Locate the cell with the specified text and output its (x, y) center coordinate. 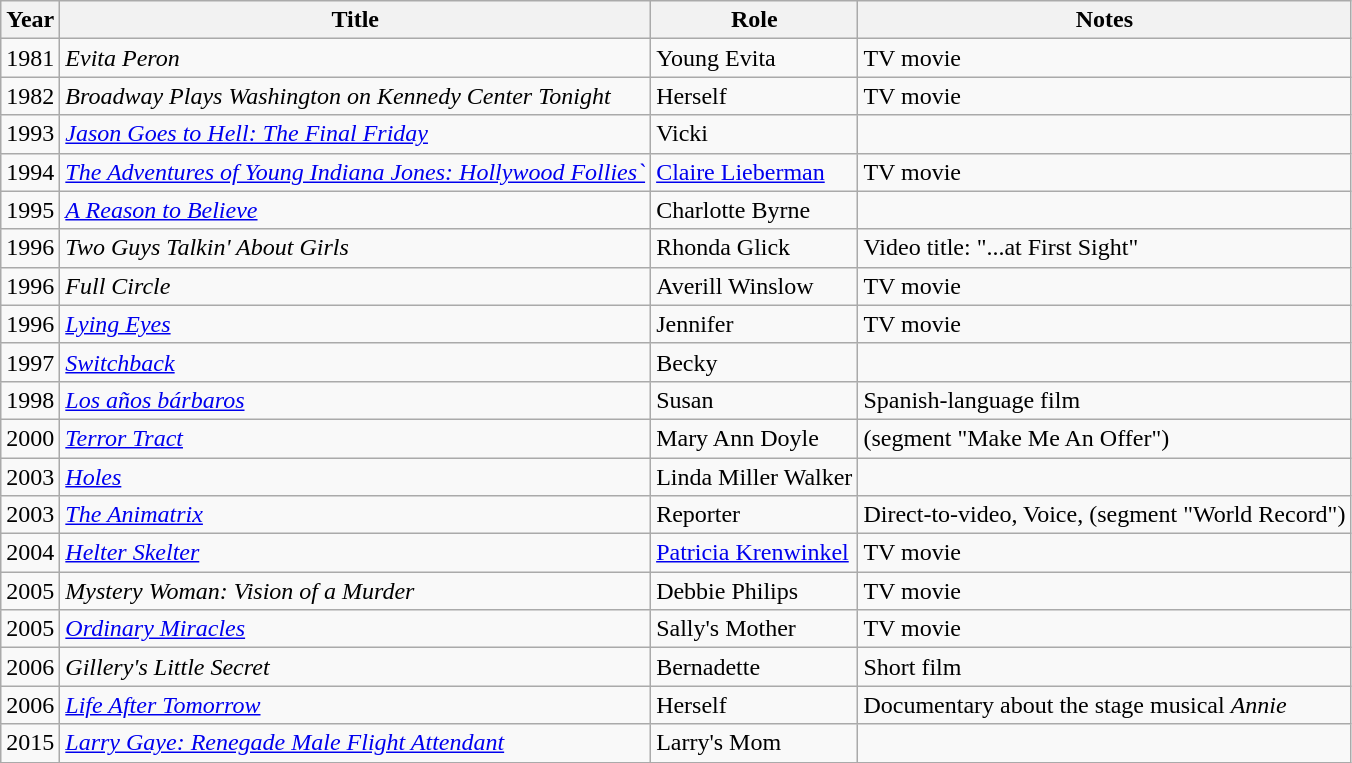
Video title: "...at First Sight" (1104, 248)
Broadway Plays Washington on Kennedy Center Tonight (356, 96)
Direct-to-video, Voice, (segment "World Record") (1104, 515)
Lying Eyes (356, 324)
Switchback (356, 362)
Charlotte Byrne (754, 210)
Short film (1104, 667)
Mary Ann Doyle (754, 438)
Evita Peron (356, 58)
Averill Winslow (754, 286)
Rhonda Glick (754, 248)
Helter Skelter (356, 553)
Gillery's Little Secret (356, 667)
Mystery Woman: Vision of a Murder (356, 591)
Ordinary Miracles (356, 629)
The Adventures of Young Indiana Jones: Hollywood Follies` (356, 172)
Larry Gaye: Renegade Male Flight Attendant (356, 743)
Life After Tomorrow (356, 705)
1981 (30, 58)
Role (754, 20)
Terror Tract (356, 438)
Year (30, 20)
Title (356, 20)
Vicki (754, 134)
Notes (1104, 20)
2000 (30, 438)
1998 (30, 400)
1982 (30, 96)
The Animatrix (356, 515)
Sally's Mother (754, 629)
1993 (30, 134)
Patricia Krenwinkel (754, 553)
Los años bárbaros (356, 400)
Susan (754, 400)
2004 (30, 553)
Reporter (754, 515)
Claire Lieberman (754, 172)
2015 (30, 743)
A Reason to Believe (356, 210)
Jason Goes to Hell: The Final Friday (356, 134)
Two Guys Talkin' About Girls (356, 248)
1997 (30, 362)
Documentary about the stage musical Annie (1104, 705)
Holes (356, 477)
Jennifer (754, 324)
Bernadette (754, 667)
(segment "Make Me An Offer") (1104, 438)
1994 (30, 172)
Linda Miller Walker (754, 477)
Full Circle (356, 286)
Debbie Philips (754, 591)
Spanish-language film (1104, 400)
Larry's Mom (754, 743)
Becky (754, 362)
Young Evita (754, 58)
1995 (30, 210)
